Extract the (x, y) coordinate from the center of the cell holding the provided text.  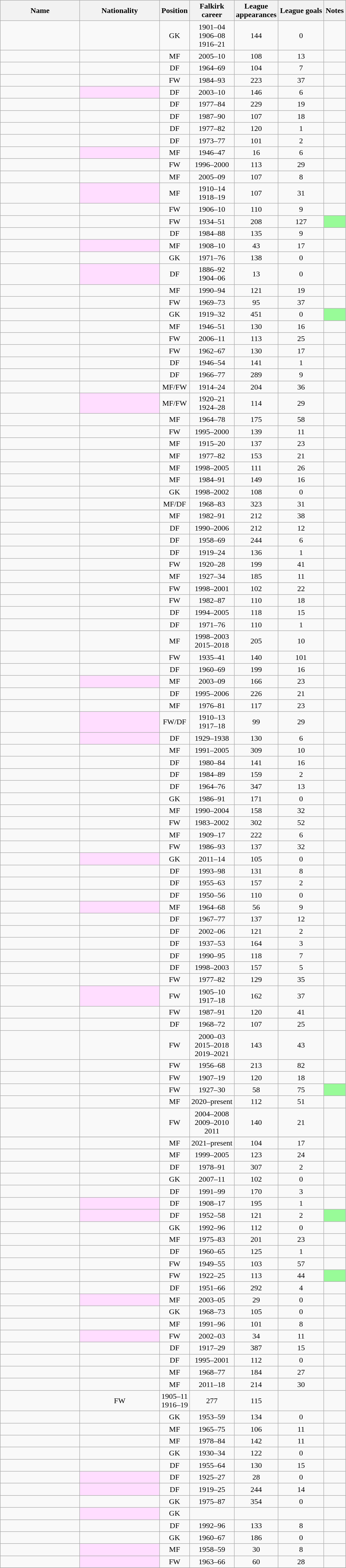
2003–05 (212, 1300)
1920–28 (212, 564)
1998–2003 (212, 967)
1920–211924–28 (212, 403)
24 (301, 1155)
1990–2004 (212, 811)
22 (301, 589)
35 (301, 979)
123 (256, 1155)
1982–91 (212, 516)
1964–76 (212, 786)
1886–921904–06 (212, 274)
1975–83 (212, 1240)
2006–11 (212, 339)
226 (256, 694)
1995–2001 (212, 1360)
170 (256, 1191)
1937–53 (212, 943)
2011–18 (212, 1384)
1984–91 (212, 480)
34 (256, 1336)
1907–19 (212, 1078)
52 (301, 823)
2021–present (212, 1143)
1978–91 (212, 1167)
99 (256, 722)
27 (301, 1372)
1973–77 (212, 140)
1964–69 (212, 68)
League appearances (256, 11)
57 (301, 1264)
2020–present (212, 1102)
122 (256, 1453)
1976–81 (212, 706)
1987–91 (212, 1012)
1905–101917–18 (212, 996)
1963–66 (212, 1562)
1984–89 (212, 774)
292 (256, 1288)
2000–03 2015–2018 2019–2021 (212, 1045)
158 (256, 811)
1984–93 (212, 80)
133 (256, 1526)
195 (256, 1203)
2007–11 (212, 1179)
2003–10 (212, 92)
1995–2006 (212, 694)
136 (256, 552)
171 (256, 798)
2002–06 (212, 931)
Notes (335, 11)
1958–59 (212, 1550)
1990–94 (212, 290)
114 (256, 403)
1991–99 (212, 1191)
1922–25 (212, 1276)
1964–78 (212, 420)
1956–68 (212, 1066)
FW/DF (174, 722)
229 (256, 104)
1908–17 (212, 1203)
1998–2001 (212, 589)
1999–2005 (212, 1155)
184 (256, 1372)
Position (174, 11)
127 (301, 222)
1986–91 (212, 798)
2003–09 (212, 681)
223 (256, 80)
1946–47 (212, 152)
82 (301, 1066)
26 (301, 468)
1967–77 (212, 919)
138 (256, 258)
354 (256, 1501)
149 (256, 480)
139 (256, 432)
144 (256, 35)
14 (301, 1489)
1906–10 (212, 210)
38 (301, 516)
1927–30 (212, 1090)
162 (256, 996)
1901–041906–081916–21 (212, 35)
277 (212, 1400)
289 (256, 375)
60 (256, 1562)
323 (256, 504)
1935–41 (212, 657)
1951–66 (212, 1288)
1910–131917–18 (212, 722)
1991–2005 (212, 750)
1949–55 (212, 1264)
143 (256, 1045)
1987–90 (212, 116)
1996–2000 (212, 165)
1990–95 (212, 955)
106 (256, 1429)
135 (256, 234)
159 (256, 774)
166 (256, 681)
213 (256, 1066)
56 (256, 907)
205 (256, 641)
44 (301, 1276)
1978–84 (212, 1441)
1955–63 (212, 883)
204 (256, 387)
1993–98 (212, 871)
2002–03 (212, 1336)
1919–24 (212, 552)
1998–2002 (212, 492)
1950–56 (212, 895)
309 (256, 750)
222 (256, 835)
1980–84 (212, 762)
1998–20032015–2018 (212, 641)
1930–34 (212, 1453)
1958–69 (212, 540)
131 (256, 871)
1991–96 (212, 1324)
307 (256, 1167)
Name (40, 11)
2011–14 (212, 859)
111 (256, 468)
1919–32 (212, 314)
5 (301, 967)
134 (256, 1417)
153 (256, 456)
1962–67 (212, 351)
1919–25 (212, 1489)
1995–2000 (212, 432)
186 (256, 1538)
347 (256, 786)
1986–93 (212, 847)
1966–77 (212, 375)
4 (301, 1288)
387 (256, 1348)
1934–51 (212, 222)
1968–77 (212, 1372)
1983–2002 (212, 823)
1953–59 (212, 1417)
1946–54 (212, 363)
1975–87 (212, 1501)
175 (256, 420)
League goals (301, 11)
1960–69 (212, 669)
1946–51 (212, 326)
1965–75 (212, 1429)
115 (256, 1400)
302 (256, 823)
1905–111916–19 (174, 1400)
1914–24 (212, 387)
1909–17 (212, 835)
1998–2005 (212, 468)
1960–65 (212, 1252)
MF/DF (174, 504)
1994–2005 (212, 613)
185 (256, 576)
1982–87 (212, 601)
1910–141918–19 (212, 193)
95 (256, 302)
208 (256, 222)
1927–34 (212, 576)
201 (256, 1240)
2005–09 (212, 177)
1952–58 (212, 1215)
1977–84 (212, 104)
36 (301, 387)
1990–2006 (212, 528)
1929–1938 (212, 738)
75 (301, 1090)
103 (256, 1264)
1968–72 (212, 1024)
1915–20 (212, 444)
2005–10 (212, 56)
146 (256, 92)
1955–64 (212, 1465)
164 (256, 943)
1917–29 (212, 1348)
1925–27 (212, 1477)
1908–10 (212, 246)
2004–2008 2009–2010 2011 (212, 1122)
142 (256, 1441)
1960–67 (212, 1538)
Falkirk career (212, 11)
1968–83 (212, 504)
125 (256, 1252)
117 (256, 706)
451 (256, 314)
1969–73 (212, 302)
1984–88 (212, 234)
Nationality (120, 11)
51 (301, 1102)
129 (256, 979)
1968–73 (212, 1312)
1964–68 (212, 907)
214 (256, 1384)
